Pinpoint the cell where the given text exists, returning its [x, y] midpoint coordinate. 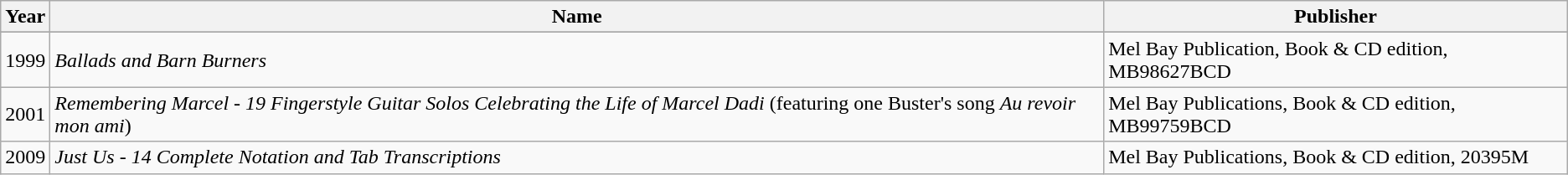
Year [25, 17]
Mel Bay Publication, Book & CD edition, MB98627BCD [1336, 60]
Just Us - 14 Complete Notation and Tab Transcriptions [577, 157]
Ballads and Barn Burners [577, 60]
2009 [25, 157]
Name [577, 17]
Publisher [1336, 17]
1999 [25, 60]
Mel Bay Publications, Book & CD edition, MB99759BCD [1336, 114]
Mel Bay Publications, Book & CD edition, 20395M [1336, 157]
2001 [25, 114]
Remembering Marcel - 19 Fingerstyle Guitar Solos Celebrating the Life of Marcel Dadi (featuring one Buster's song Au revoir mon ami) [577, 114]
